Capture the cell that displays the provided text and extract its [X, Y] central coordinate. 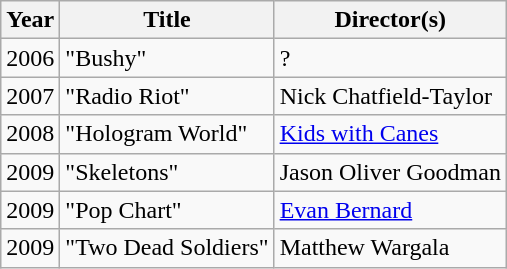
"Bushy" [167, 58]
2006 [30, 58]
Nick Chatfield-Taylor [390, 96]
Matthew Wargala [390, 248]
"Pop Chart" [167, 210]
Kids with Canes [390, 134]
"Skeletons" [167, 172]
? [390, 58]
"Radio Riot" [167, 96]
"Hologram World" [167, 134]
Director(s) [390, 20]
"Two Dead Soldiers" [167, 248]
2007 [30, 96]
Title [167, 20]
Year [30, 20]
2008 [30, 134]
Evan Bernard [390, 210]
Jason Oliver Goodman [390, 172]
